Identify which cell holds the provided text, then report its (x, y) central coordinate. 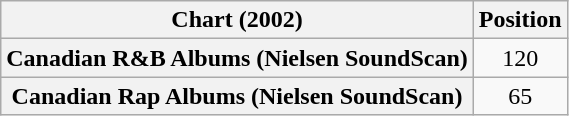
Canadian Rap Albums (Nielsen SoundScan) (238, 96)
65 (520, 96)
Position (520, 20)
120 (520, 58)
Chart (2002) (238, 20)
Canadian R&B Albums (Nielsen SoundScan) (238, 58)
